Determine the [x, y] coordinate at the center of the cell enclosing the given text.  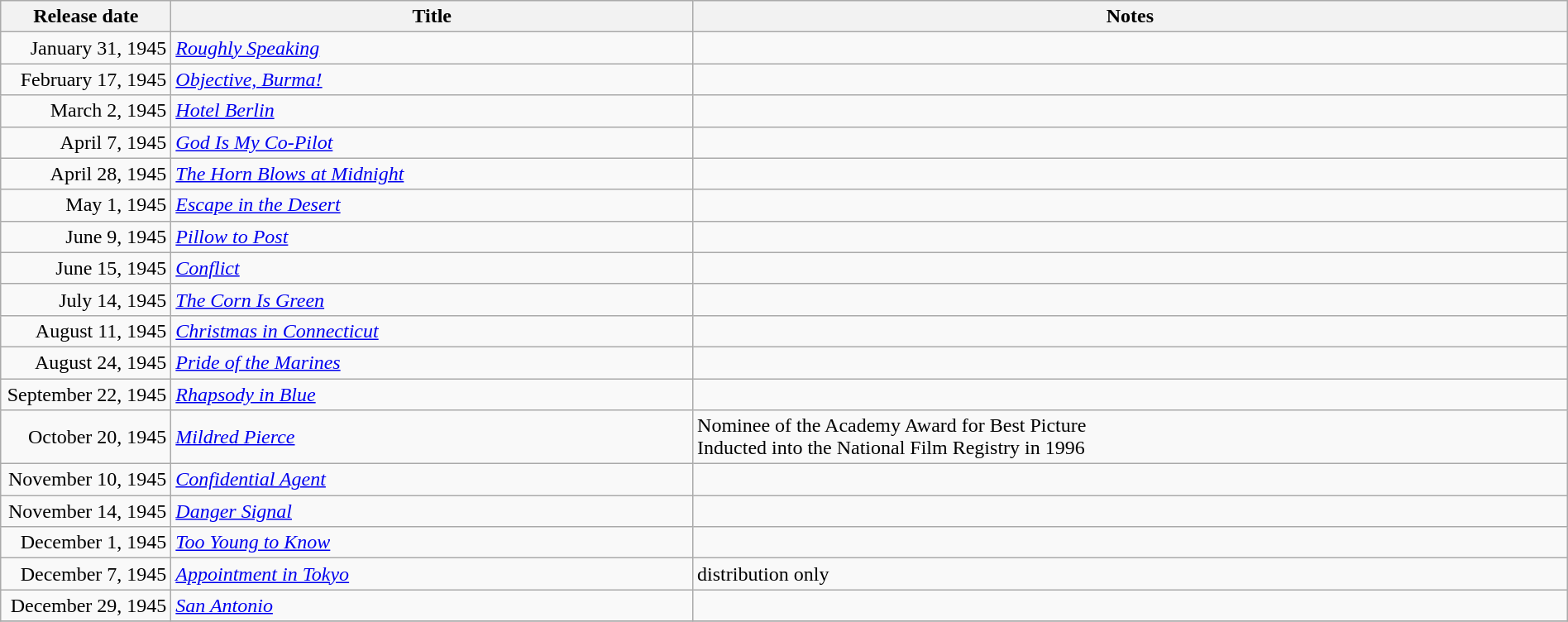
Escape in the Desert [432, 205]
February 17, 1945 [86, 79]
Hotel Berlin [432, 111]
July 14, 1945 [86, 299]
Conflict [432, 268]
November 10, 1945 [86, 480]
March 2, 1945 [86, 111]
December 7, 1945 [86, 574]
June 15, 1945 [86, 268]
September 22, 1945 [86, 395]
August 24, 1945 [86, 362]
April 7, 1945 [86, 142]
San Antonio [432, 605]
Christmas in Connecticut [432, 331]
Nominee of the Academy Award for Best PictureInducted into the National Film Registry in 1996 [1131, 437]
August 11, 1945 [86, 331]
The Horn Blows at Midnight [432, 174]
Appointment in Tokyo [432, 574]
Rhapsody in Blue [432, 395]
May 1, 1945 [86, 205]
April 28, 1945 [86, 174]
Too Young to Know [432, 543]
God Is My Co-Pilot [432, 142]
October 20, 1945 [86, 437]
January 31, 1945 [86, 48]
November 14, 1945 [86, 511]
Release date [86, 17]
Pride of the Marines [432, 362]
Objective, Burma! [432, 79]
December 1, 1945 [86, 543]
Notes [1131, 17]
Confidential Agent [432, 480]
June 9, 1945 [86, 237]
distribution only [1131, 574]
Mildred Pierce [432, 437]
Danger Signal [432, 511]
Roughly Speaking [432, 48]
Title [432, 17]
December 29, 1945 [86, 605]
The Corn Is Green [432, 299]
Pillow to Post [432, 237]
